Locate the cell with the specified text and output its (x, y) center coordinate. 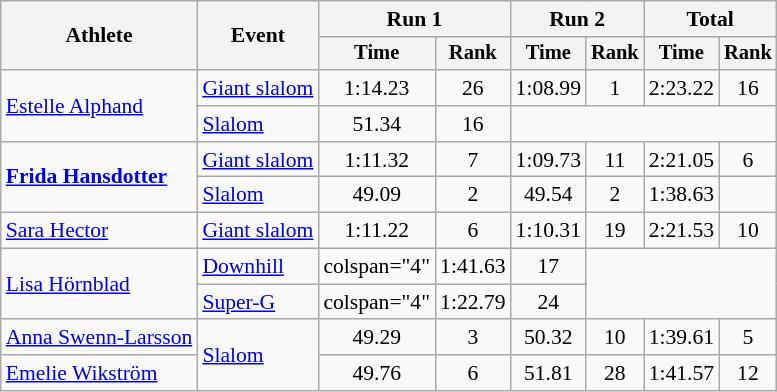
Lisa Hörnblad (100, 284)
1:14.23 (376, 88)
49.54 (548, 195)
50.32 (548, 338)
1 (615, 88)
51.34 (376, 124)
Estelle Alphand (100, 106)
1:10.31 (548, 231)
49.29 (376, 338)
Frida Hansdotter (100, 178)
1:11.22 (376, 231)
1:09.73 (548, 160)
51.81 (548, 373)
Run 2 (578, 19)
1:41.57 (682, 373)
24 (548, 302)
Total (710, 19)
1:11.32 (376, 160)
Sara Hector (100, 231)
49.09 (376, 195)
17 (548, 267)
2:21.05 (682, 160)
1:41.63 (472, 267)
3 (472, 338)
26 (472, 88)
28 (615, 373)
Run 1 (414, 19)
1:39.61 (682, 338)
19 (615, 231)
49.76 (376, 373)
7 (472, 160)
1:08.99 (548, 88)
5 (748, 338)
Emelie Wikström (100, 373)
Anna Swenn-Larsson (100, 338)
2:21.53 (682, 231)
11 (615, 160)
12 (748, 373)
Athlete (100, 36)
Event (258, 36)
2:23.22 (682, 88)
Super-G (258, 302)
1:22.79 (472, 302)
Downhill (258, 267)
1:38.63 (682, 195)
